For the text-containing cell, return its midpoint in [x, y] coordinate format. 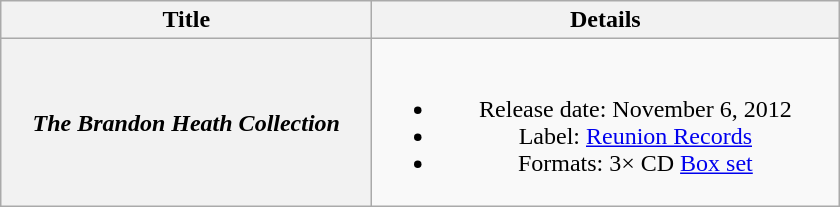
The Brandon Heath Collection [186, 122]
Details [606, 20]
Release date: November 6, 2012Label: Reunion RecordsFormats: 3× CD Box set [606, 122]
Title [186, 20]
